From the cell containing the given text, extract its center point as (x, y) coordinate. 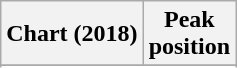
Peak position (189, 34)
Chart (2018) (72, 34)
